Output the [x, y] coordinate of the center of the cell containing the given text.  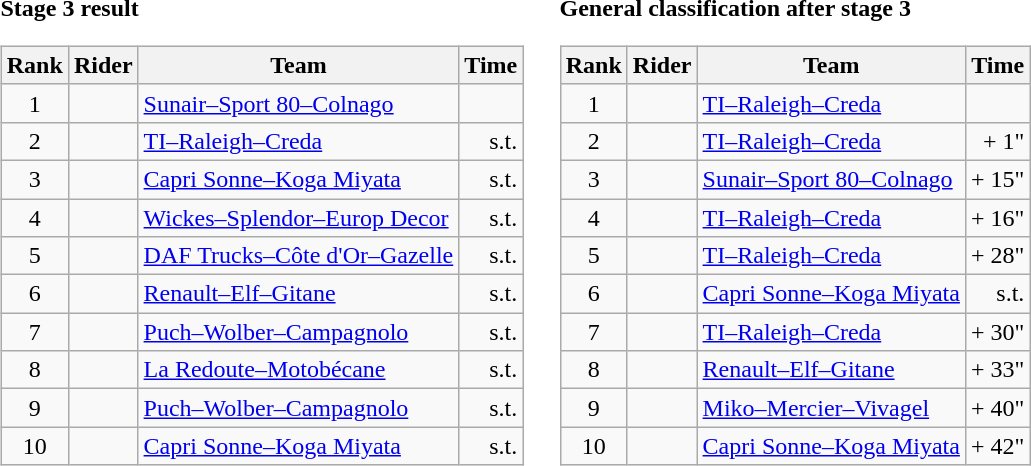
+ 40" [997, 408]
Miko–Mercier–Vivagel [831, 408]
+ 1" [997, 141]
Wickes–Splendor–Europ Decor [298, 217]
La Redoute–Motobécane [298, 370]
DAF Trucks–Côte d'Or–Gazelle [298, 256]
+ 16" [997, 217]
+ 28" [997, 256]
+ 42" [997, 446]
+ 33" [997, 370]
+ 30" [997, 332]
+ 15" [997, 179]
